Detect which cell encompasses the target text, then output its [X, Y] center coordinate. 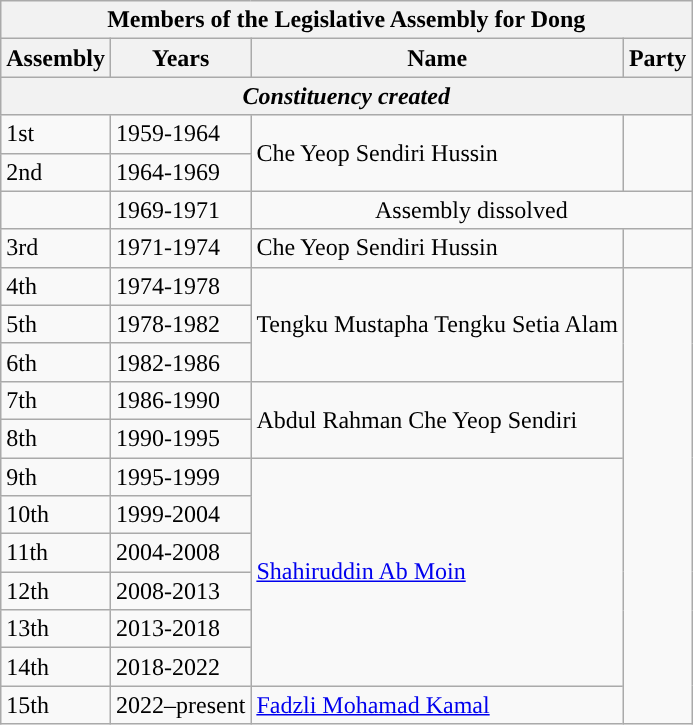
15th [56, 705]
6th [56, 362]
2nd [56, 172]
Tengku Mustapha Tengku Setia Alam [438, 324]
Constituency created [346, 96]
3rd [56, 248]
Name [438, 58]
13th [56, 629]
Party [657, 58]
1964-1969 [180, 172]
1982-1986 [180, 362]
Members of the Legislative Assembly for Dong [346, 20]
Assembly [56, 58]
14th [56, 667]
1st [56, 134]
1995-1999 [180, 477]
Years [180, 58]
Shahiruddin Ab Moin [438, 572]
1999-2004 [180, 515]
Assembly dissolved [472, 210]
5th [56, 324]
1974-1978 [180, 286]
Fadzli Mohamad Kamal [438, 705]
2022–present [180, 705]
10th [56, 515]
9th [56, 477]
Abdul Rahman Che Yeop Sendiri [438, 419]
7th [56, 400]
8th [56, 438]
2018-2022 [180, 667]
1959-1964 [180, 134]
1978-1982 [180, 324]
1990-1995 [180, 438]
1971-1974 [180, 248]
1986-1990 [180, 400]
1969-1971 [180, 210]
2008-2013 [180, 591]
2004-2008 [180, 553]
11th [56, 553]
2013-2018 [180, 629]
12th [56, 591]
4th [56, 286]
